From the cell containing the given text, extract its center point as [x, y] coordinate. 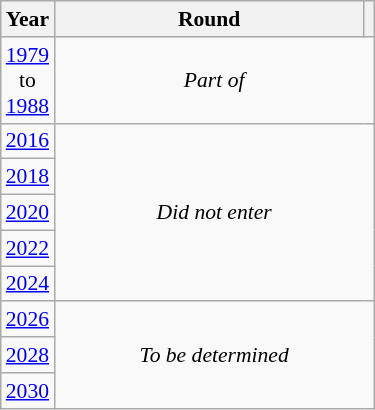
To be determined [214, 356]
2024 [28, 284]
Part of [214, 80]
2020 [28, 213]
2028 [28, 355]
2030 [28, 391]
2022 [28, 248]
2018 [28, 177]
1979to1988 [28, 80]
Year [28, 19]
2026 [28, 320]
Round [209, 19]
Did not enter [214, 212]
2016 [28, 141]
